Output the [x, y] coordinate of the center of the cell containing the given text.  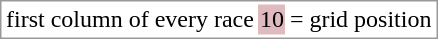
10 [272, 19]
first column of every race [130, 19]
= grid position [360, 19]
